Determine the (X, Y) coordinate at the center of the cell enclosing the given text.  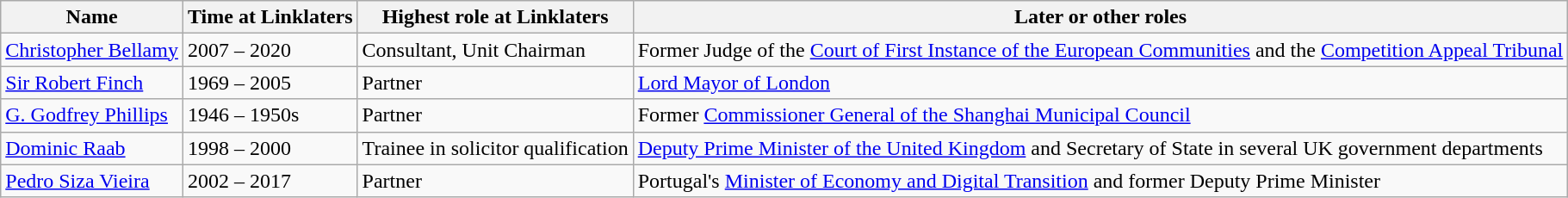
Time at Linklaters (270, 17)
Sir Robert Finch (92, 83)
Former Judge of the Court of First Instance of the European Communities and the Competition Appeal Tribunal (1100, 50)
Trainee in solicitor qualification (495, 148)
G. Godfrey Phillips (92, 115)
Former Commissioner General of the Shanghai Municipal Council (1100, 115)
Lord Mayor of London (1100, 83)
Name (92, 17)
Christopher Bellamy (92, 50)
2002 – 2017 (270, 181)
Portugal's Minister of Economy and Digital Transition and former Deputy Prime Minister (1100, 181)
Deputy Prime Minister of the United Kingdom and Secretary of State in several UK government departments (1100, 148)
Consultant, Unit Chairman (495, 50)
Dominic Raab (92, 148)
Later or other roles (1100, 17)
1998 – 2000 (270, 148)
Pedro Siza Vieira (92, 181)
Highest role at Linklaters (495, 17)
1946 – 1950s (270, 115)
1969 – 2005 (270, 83)
2007 – 2020 (270, 50)
